Find where the given text appears and provide that cell's center as [X, Y] coordinate. 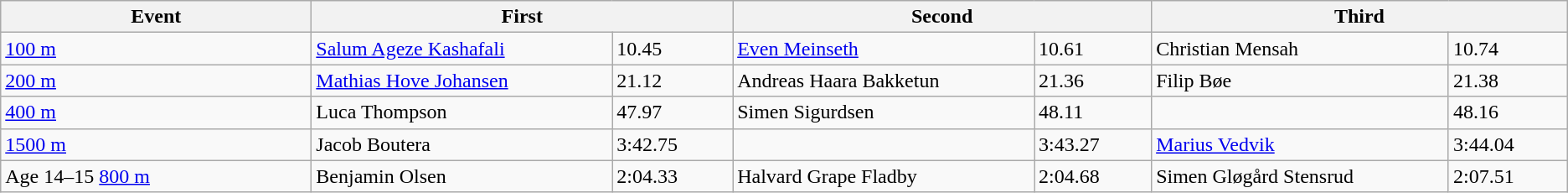
Filip Bøe [1300, 81]
Salum Ageze Kashafali [462, 49]
10.74 [1508, 49]
Luca Thompson [462, 112]
Event [156, 17]
200 m [156, 81]
21.38 [1508, 81]
Simen Gløgård Stensrud [1300, 176]
Age 14–15 800 m [156, 176]
Jacob Boutera [462, 144]
Third [1360, 17]
3:42.75 [673, 144]
2:04.68 [1093, 176]
21.36 [1093, 81]
Halvard Grape Fladby [884, 176]
Mathias Hove Johansen [462, 81]
Even Meinseth [884, 49]
2:04.33 [673, 176]
400 m [156, 112]
10.61 [1093, 49]
21.12 [673, 81]
10.45 [673, 49]
48.11 [1093, 112]
Marius Vedvik [1300, 144]
Andreas Haara Bakketun [884, 81]
Second [942, 17]
100 m [156, 49]
Simen Sigurdsen [884, 112]
47.97 [673, 112]
3:44.04 [1508, 144]
2:07.51 [1508, 176]
48.16 [1508, 112]
3:43.27 [1093, 144]
1500 m [156, 144]
Christian Mensah [1300, 49]
First [523, 17]
Benjamin Olsen [462, 176]
